Output the (X, Y) coordinate of the center of the cell containing the given text.  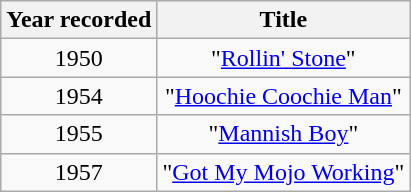
"Hoochie Coochie Man" (284, 96)
Title (284, 20)
1954 (79, 96)
1957 (79, 172)
1955 (79, 134)
"Got My Mojo Working" (284, 172)
Year recorded (79, 20)
"Mannish Boy" (284, 134)
"Rollin' Stone" (284, 58)
1950 (79, 58)
